Return [x, y] of the center of cell containing provided text 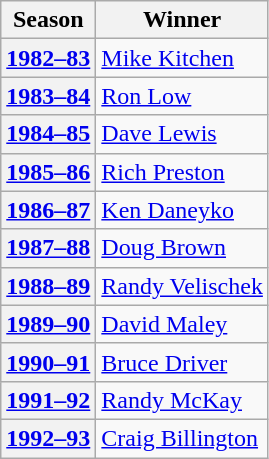
Randy McKay [182, 400]
Doug Brown [182, 248]
1990–91 [48, 362]
1986–87 [48, 210]
Craig Billington [182, 438]
1987–88 [48, 248]
1992–93 [48, 438]
Season [48, 20]
1989–90 [48, 324]
Mike Kitchen [182, 58]
Bruce Driver [182, 362]
1982–83 [48, 58]
1983–84 [48, 96]
Randy Velischek [182, 286]
Rich Preston [182, 172]
1988–89 [48, 286]
David Maley [182, 324]
Dave Lewis [182, 134]
1991–92 [48, 400]
1985–86 [48, 172]
Winner [182, 20]
Ron Low [182, 96]
1984–85 [48, 134]
Ken Daneyko [182, 210]
